Locate the cell with the specified text and output its [X, Y] center coordinate. 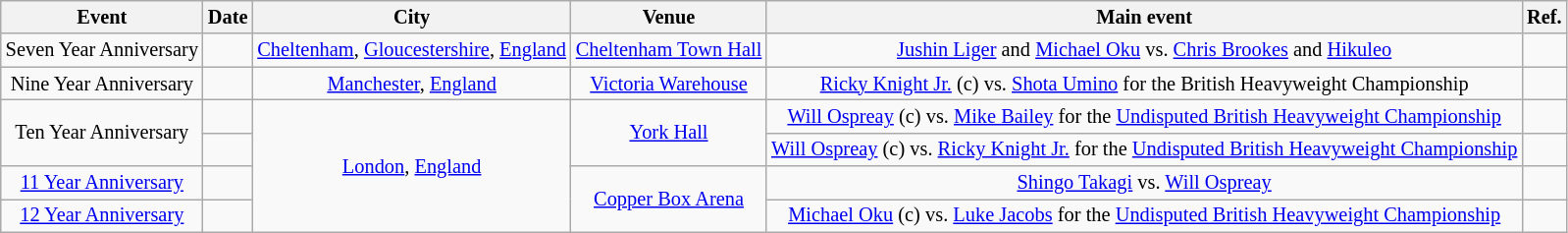
Main event [1144, 17]
York Hall [669, 132]
Jushin Liger and Michael Oku vs. Chris Brookes and Hikuleo [1144, 50]
Will Ospreay (c) vs. Ricky Knight Jr. for the Undisputed British Heavyweight Championship [1144, 149]
Nine Year Anniversary [102, 84]
Shingo Takagi vs. Will Ospreay [1144, 183]
Seven Year Anniversary [102, 50]
London, England [412, 165]
Victoria Warehouse [669, 84]
Ten Year Anniversary [102, 132]
Event [102, 17]
Manchester, England [412, 84]
City [412, 17]
Michael Oku (c) vs. Luke Jacobs for the Undisputed British Heavyweight Championship [1144, 215]
Date [228, 17]
Ref. [1544, 17]
Ricky Knight Jr. (c) vs. Shota Umino for the British Heavyweight Championship [1144, 84]
Cheltenham Town Hall [669, 50]
Cheltenham, Gloucestershire, England [412, 50]
11 Year Anniversary [102, 183]
Will Ospreay (c) vs. Mike Bailey for the Undisputed British Heavyweight Championship [1144, 116]
Copper Box Arena [669, 199]
Venue [669, 17]
12 Year Anniversary [102, 215]
